Locate the cell with the specified text and output its (x, y) center coordinate. 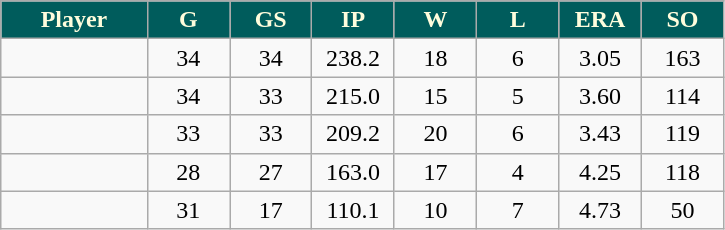
W (435, 20)
GS (271, 20)
28 (188, 172)
119 (682, 134)
3.05 (600, 58)
Player (74, 20)
114 (682, 96)
ERA (600, 20)
31 (188, 210)
110.1 (353, 210)
15 (435, 96)
163.0 (353, 172)
IP (353, 20)
3.43 (600, 134)
G (188, 20)
209.2 (353, 134)
L (518, 20)
10 (435, 210)
118 (682, 172)
238.2 (353, 58)
215.0 (353, 96)
7 (518, 210)
3.60 (600, 96)
4 (518, 172)
4.25 (600, 172)
5 (518, 96)
18 (435, 58)
163 (682, 58)
20 (435, 134)
4.73 (600, 210)
50 (682, 210)
27 (271, 172)
SO (682, 20)
